Output the (X, Y) coordinate of the center of the cell containing the given text.  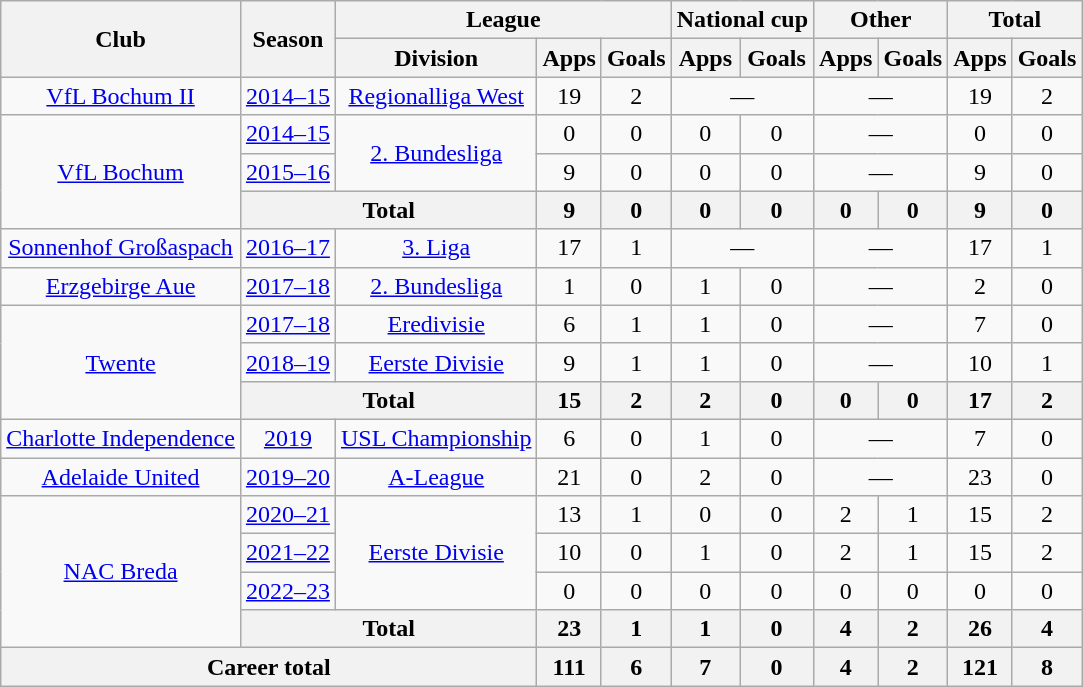
Eredivisie (436, 324)
13 (569, 515)
2016–17 (288, 248)
Division (436, 58)
Erzgebirge Aue (121, 286)
2019 (288, 438)
Twente (121, 362)
26 (980, 629)
121 (980, 667)
3. Liga (436, 248)
Regionalliga West (436, 96)
21 (569, 477)
2021–22 (288, 553)
Other (881, 20)
Adelaide United (121, 477)
VfL Bochum II (121, 96)
2015–16 (288, 172)
National cup (742, 20)
VfL Bochum (121, 172)
League (503, 20)
Career total (269, 667)
USL Championship (436, 438)
NAC Breda (121, 572)
8 (1047, 667)
Club (121, 39)
2020–21 (288, 515)
2018–19 (288, 362)
Charlotte Independence (121, 438)
Season (288, 39)
A-League (436, 477)
2019–20 (288, 477)
Sonnenhof Großaspach (121, 248)
111 (569, 667)
2022–23 (288, 591)
